Locate the cell with the specified text and output its [x, y] center coordinate. 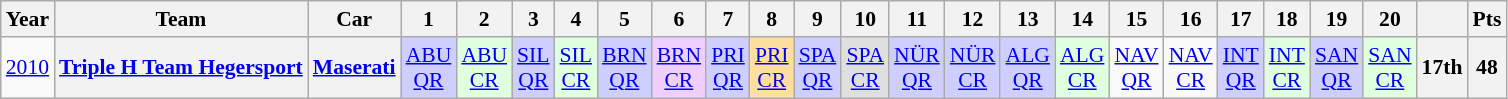
SILCR [576, 68]
9 [818, 19]
6 [680, 19]
5 [624, 19]
10 [865, 19]
ALGQR [1027, 68]
4 [576, 19]
17th [1442, 68]
PRICR [772, 68]
2 [484, 19]
Year [28, 19]
48 [1486, 68]
SANCR [1390, 68]
15 [1136, 19]
SPACR [865, 68]
Car [354, 19]
11 [917, 19]
Team [181, 19]
BRNCR [680, 68]
PRIQR [728, 68]
ABUCR [484, 68]
17 [1241, 19]
3 [534, 19]
NÜRQR [917, 68]
12 [973, 19]
NAVQR [1136, 68]
SPAQR [818, 68]
NÜRCR [973, 68]
SILQR [534, 68]
14 [1082, 19]
NAVCR [1191, 68]
2010 [28, 68]
INTQR [1241, 68]
18 [1287, 19]
BRNQR [624, 68]
20 [1390, 19]
13 [1027, 19]
SANQR [1336, 68]
ABUQR [429, 68]
Triple H Team Hegersport [181, 68]
7 [728, 19]
INTCR [1287, 68]
8 [772, 19]
19 [1336, 19]
Pts [1486, 19]
ALGCR [1082, 68]
Maserati [354, 68]
1 [429, 19]
16 [1191, 19]
